Provide the (x, y) coordinate of the cell's center where the given text is located.  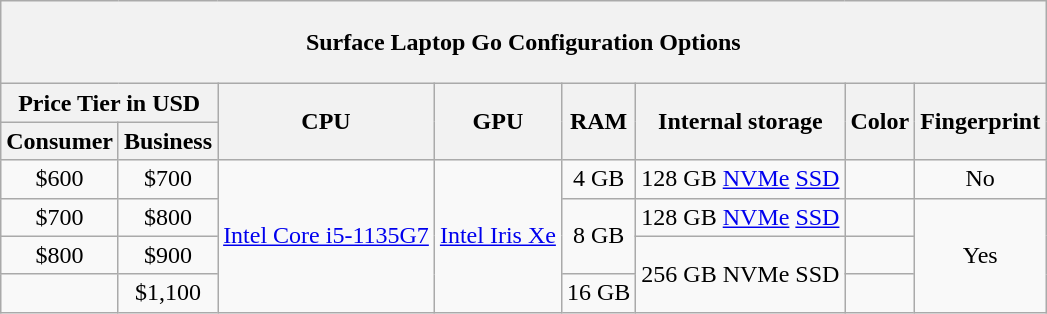
Surface Laptop Go Configuration Options (524, 42)
Intel Iris Xe (498, 236)
Intel Core i5-1135G7 (326, 236)
Fingerprint (980, 122)
$1,100 (168, 293)
Color (880, 122)
CPU (326, 122)
4 GB (598, 179)
16 GB (598, 293)
$900 (168, 255)
8 GB (598, 236)
No (980, 179)
Internal storage (740, 122)
Business (168, 141)
Yes (980, 255)
$600 (60, 179)
Consumer (60, 141)
256 GB NVMe SSD (740, 274)
GPU (498, 122)
RAM (598, 122)
Price Tier in USD (110, 103)
